Identify which cell holds the provided text, then report its (X, Y) central coordinate. 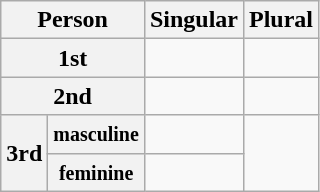
feminine (96, 172)
Singular (194, 20)
1st (73, 58)
masculine (96, 134)
Person (73, 20)
Plural (280, 20)
3rd (24, 153)
2nd (73, 96)
